Provide the (X, Y) coordinate of the cell's center where the given text is located.  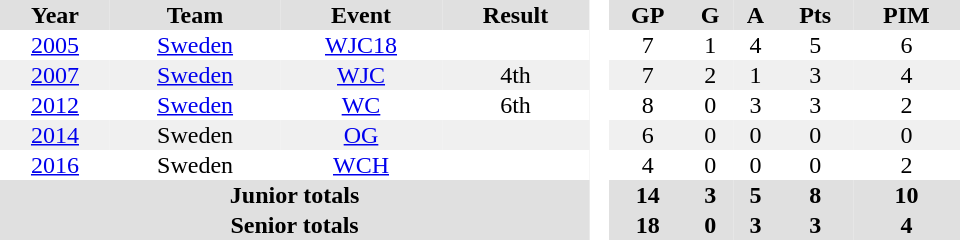
2012 (55, 105)
10 (906, 195)
WJC18 (361, 45)
Result (516, 15)
Senior totals (294, 225)
Pts (814, 15)
A (756, 15)
Team (195, 15)
WCH (361, 165)
2007 (55, 75)
PIM (906, 15)
Junior totals (294, 195)
Event (361, 15)
2005 (55, 45)
Year (55, 15)
14 (648, 195)
GP (648, 15)
G (710, 15)
WC (361, 105)
WJC (361, 75)
6th (516, 105)
OG (361, 135)
2014 (55, 135)
4th (516, 75)
18 (648, 225)
2016 (55, 165)
